Extract the (X, Y) coordinate from the center of the cell holding the provided text.  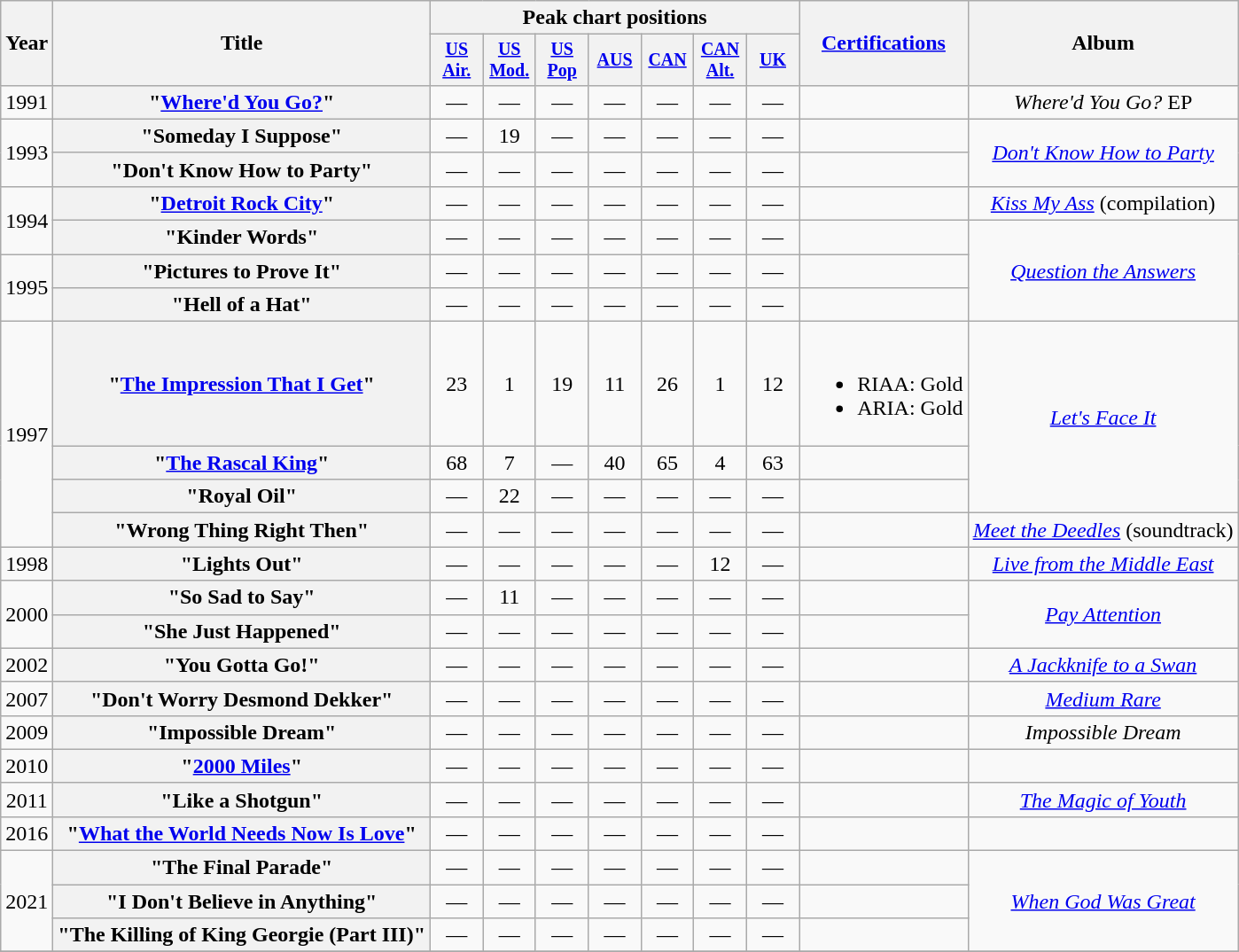
26 (666, 384)
RIAA: GoldARIA: Gold (884, 384)
40 (615, 463)
Don't Know How to Party (1103, 152)
USMod. (509, 60)
7 (509, 463)
1994 (27, 220)
Kiss My Ass (compilation) (1103, 203)
"I Don't Believe in Anything" (242, 901)
Live from the Middle East (1103, 564)
1995 (27, 288)
23 (457, 384)
"Someday I Suppose" (242, 136)
Question the Answers (1103, 271)
"Detroit Rock City" (242, 203)
Certifications (884, 43)
"Where'd You Go?" (242, 102)
Peak chart positions (615, 18)
"Like a Shotgun" (242, 800)
1998 (27, 564)
"2000 Miles" (242, 766)
"So Sad to Say" (242, 597)
"Wrong Thing Right Then" (242, 530)
A Jackknife to a Swan (1103, 665)
2000 (27, 614)
When God Was Great (1103, 901)
Medium Rare (1103, 698)
2021 (27, 901)
"Hell of a Hat" (242, 305)
"Lights Out" (242, 564)
2009 (27, 732)
"Don't Worry Desmond Dekker" (242, 698)
"She Just Happened" (242, 631)
2007 (27, 698)
"What the World Needs Now Is Love" (242, 833)
CAN (666, 60)
"Kinder Words" (242, 238)
2016 (27, 833)
USAir. (457, 60)
CANAlt. (720, 60)
"You Gotta Go!" (242, 665)
Let's Face It (1103, 417)
Impossible Dream (1103, 732)
The Magic of Youth (1103, 800)
"The Killing of King Georgie (Part III)" (242, 935)
"Pictures to Prove It" (242, 271)
"Impossible Dream" (242, 732)
USPop (562, 60)
UK (773, 60)
2011 (27, 800)
"The Impression That I Get" (242, 384)
"The Final Parade" (242, 868)
Pay Attention (1103, 614)
1993 (27, 152)
1997 (27, 434)
68 (457, 463)
1991 (27, 102)
2010 (27, 766)
2002 (27, 665)
"The Rascal King" (242, 463)
Title (242, 43)
22 (509, 496)
63 (773, 463)
65 (666, 463)
"Don't Know How to Party" (242, 169)
Year (27, 43)
4 (720, 463)
"Royal Oil" (242, 496)
Meet the Deedles (soundtrack) (1103, 530)
Where'd You Go? EP (1103, 102)
Album (1103, 43)
AUS (615, 60)
